Output the [x, y] coordinate of the center of the cell containing the given text.  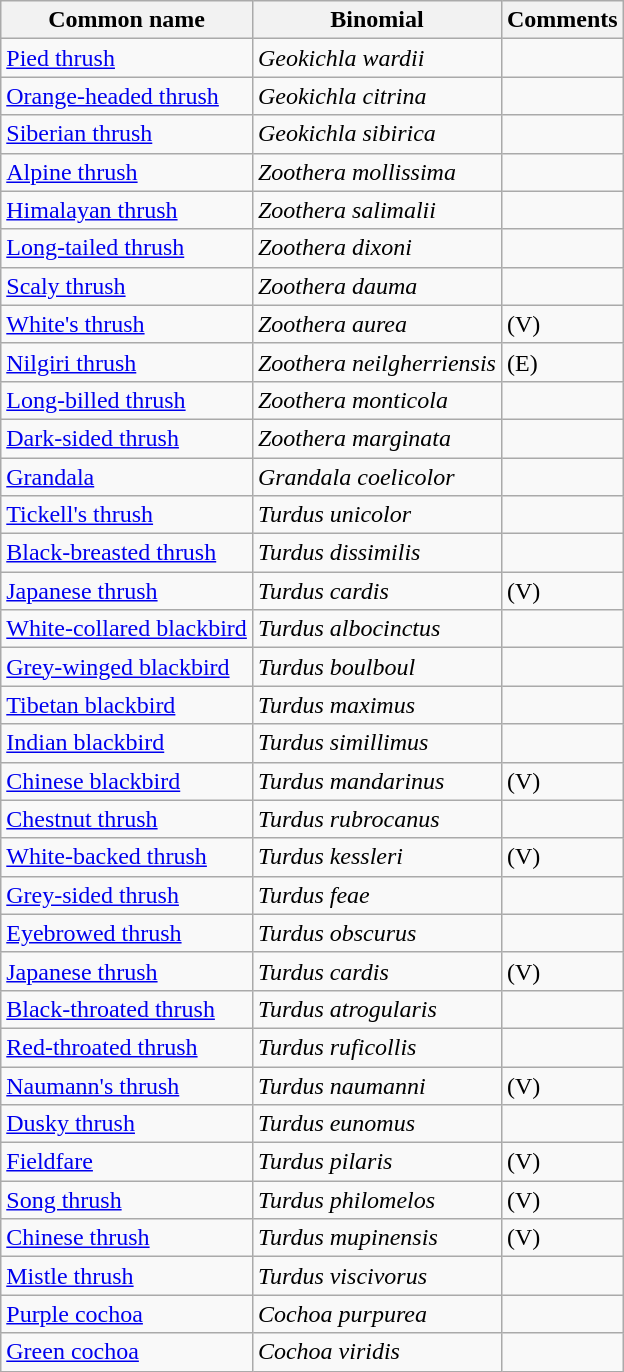
Zoothera neilgherriensis [376, 362]
Turdus pilaris [376, 1162]
Black-breasted thrush [127, 553]
Chinese thrush [127, 1238]
Pied thrush [127, 58]
Purple cochoa [127, 1314]
White's thrush [127, 324]
Turdus rubrocanus [376, 819]
Black-throated thrush [127, 1009]
Green cochoa [127, 1352]
Orange-headed thrush [127, 96]
Turdus viscivorus [376, 1276]
Turdus albocinctus [376, 629]
Turdus naumanni [376, 1085]
Fieldfare [127, 1162]
Grey-sided thrush [127, 895]
Geokichla citrina [376, 96]
Song thrush [127, 1200]
Nilgiri thrush [127, 362]
Long-tailed thrush [127, 248]
Zoothera monticola [376, 400]
Turdus kessleri [376, 857]
Himalayan thrush [127, 210]
Indian blackbird [127, 743]
Grandala coelicolor [376, 477]
Turdus maximus [376, 705]
Zoothera mollissima [376, 172]
Geokichla wardii [376, 58]
Scaly thrush [127, 286]
Long-billed thrush [127, 400]
(E) [562, 362]
Zoothera marginata [376, 438]
Eyebrowed thrush [127, 933]
Grey-winged blackbird [127, 667]
Zoothera salimalii [376, 210]
Alpine thrush [127, 172]
Geokichla sibirica [376, 134]
Turdus unicolor [376, 515]
Chinese blackbird [127, 781]
Mistle thrush [127, 1276]
Zoothera dixoni [376, 248]
Turdus philomelos [376, 1200]
Turdus boulboul [376, 667]
Dusky thrush [127, 1124]
Turdus feae [376, 895]
Turdus eunomus [376, 1124]
Naumann's thrush [127, 1085]
White-backed thrush [127, 857]
Binomial [376, 20]
White-collared blackbird [127, 629]
Comments [562, 20]
Dark-sided thrush [127, 438]
Grandala [127, 477]
Zoothera aurea [376, 324]
Red-throated thrush [127, 1047]
Tibetan blackbird [127, 705]
Turdus mandarinus [376, 781]
Turdus dissimilis [376, 553]
Cochoa viridis [376, 1352]
Common name [127, 20]
Turdus atrogularis [376, 1009]
Chestnut thrush [127, 819]
Turdus mupinensis [376, 1238]
Tickell's thrush [127, 515]
Zoothera dauma [376, 286]
Siberian thrush [127, 134]
Turdus obscurus [376, 933]
Cochoa purpurea [376, 1314]
Turdus simillimus [376, 743]
Turdus ruficollis [376, 1047]
